Identify which cell holds the provided text, then report its (X, Y) central coordinate. 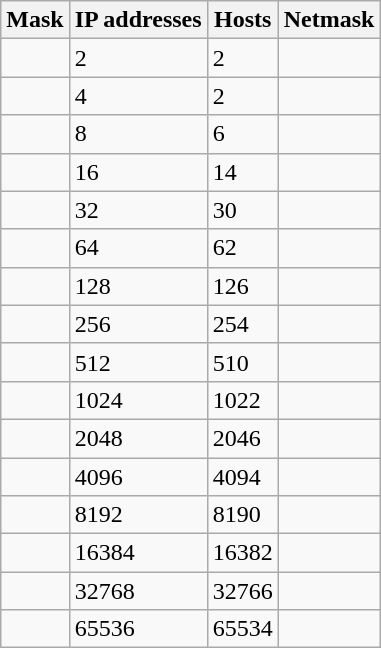
512 (138, 362)
14 (242, 172)
510 (242, 362)
30 (242, 210)
2046 (242, 438)
8190 (242, 515)
254 (242, 324)
65536 (138, 629)
8192 (138, 515)
8 (138, 134)
4094 (242, 477)
2048 (138, 438)
4096 (138, 477)
62 (242, 248)
1022 (242, 400)
IP addresses (138, 20)
Hosts (242, 20)
32 (138, 210)
126 (242, 286)
16 (138, 172)
1024 (138, 400)
32768 (138, 591)
128 (138, 286)
Netmask (329, 20)
16384 (138, 553)
65534 (242, 629)
32766 (242, 591)
6 (242, 134)
64 (138, 248)
4 (138, 96)
16382 (242, 553)
256 (138, 324)
Mask (35, 20)
